Extract the (x, y) coordinate from the center of the cell holding the provided text.  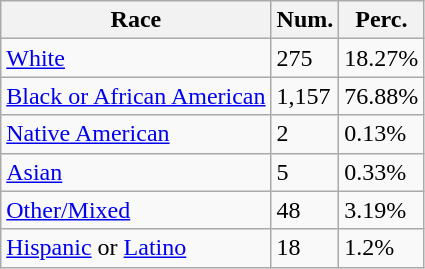
275 (305, 58)
Native American (136, 134)
Hispanic or Latino (136, 248)
48 (305, 210)
Num. (305, 20)
0.13% (382, 134)
18.27% (382, 58)
5 (305, 172)
0.33% (382, 172)
2 (305, 134)
Asian (136, 172)
White (136, 58)
18 (305, 248)
Black or African American (136, 96)
76.88% (382, 96)
Race (136, 20)
Perc. (382, 20)
1.2% (382, 248)
3.19% (382, 210)
Other/Mixed (136, 210)
1,157 (305, 96)
